Pinpoint the cell where the given text exists, returning its [X, Y] midpoint coordinate. 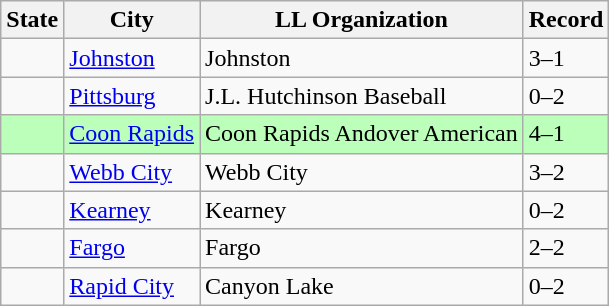
Coon Rapids Andover American [362, 134]
City [132, 20]
Coon Rapids [132, 134]
J.L. Hutchinson Baseball [362, 96]
4–1 [566, 134]
Record [566, 20]
State [32, 20]
LL Organization [362, 20]
2–2 [566, 248]
Rapid City [132, 286]
Pittsburg [132, 96]
3–2 [566, 172]
Canyon Lake [362, 286]
3–1 [566, 58]
